Determine the [X, Y] coordinate at the center of the cell enclosing the given text.  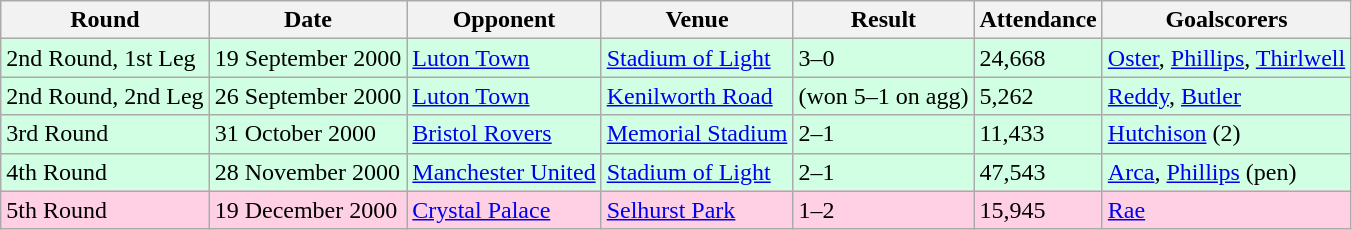
Result [884, 20]
Attendance [1038, 20]
3–0 [884, 58]
Kenilworth Road [697, 96]
Date [308, 20]
1–2 [884, 210]
Bristol Rovers [504, 134]
2nd Round, 2nd Leg [105, 96]
Manchester United [504, 172]
Venue [697, 20]
Rae [1226, 210]
Hutchison (2) [1226, 134]
31 October 2000 [308, 134]
Round [105, 20]
26 September 2000 [308, 96]
47,543 [1038, 172]
24,668 [1038, 58]
5th Round [105, 210]
15,945 [1038, 210]
Arca, Phillips (pen) [1226, 172]
19 December 2000 [308, 210]
4th Round [105, 172]
Reddy, Butler [1226, 96]
Goalscorers [1226, 20]
Crystal Palace [504, 210]
Selhurst Park [697, 210]
28 November 2000 [308, 172]
2nd Round, 1st Leg [105, 58]
3rd Round [105, 134]
(won 5–1 on agg) [884, 96]
5,262 [1038, 96]
Oster, Phillips, Thirlwell [1226, 58]
11,433 [1038, 134]
Memorial Stadium [697, 134]
Opponent [504, 20]
19 September 2000 [308, 58]
